Output the [X, Y] coordinate of the center of the cell containing the given text.  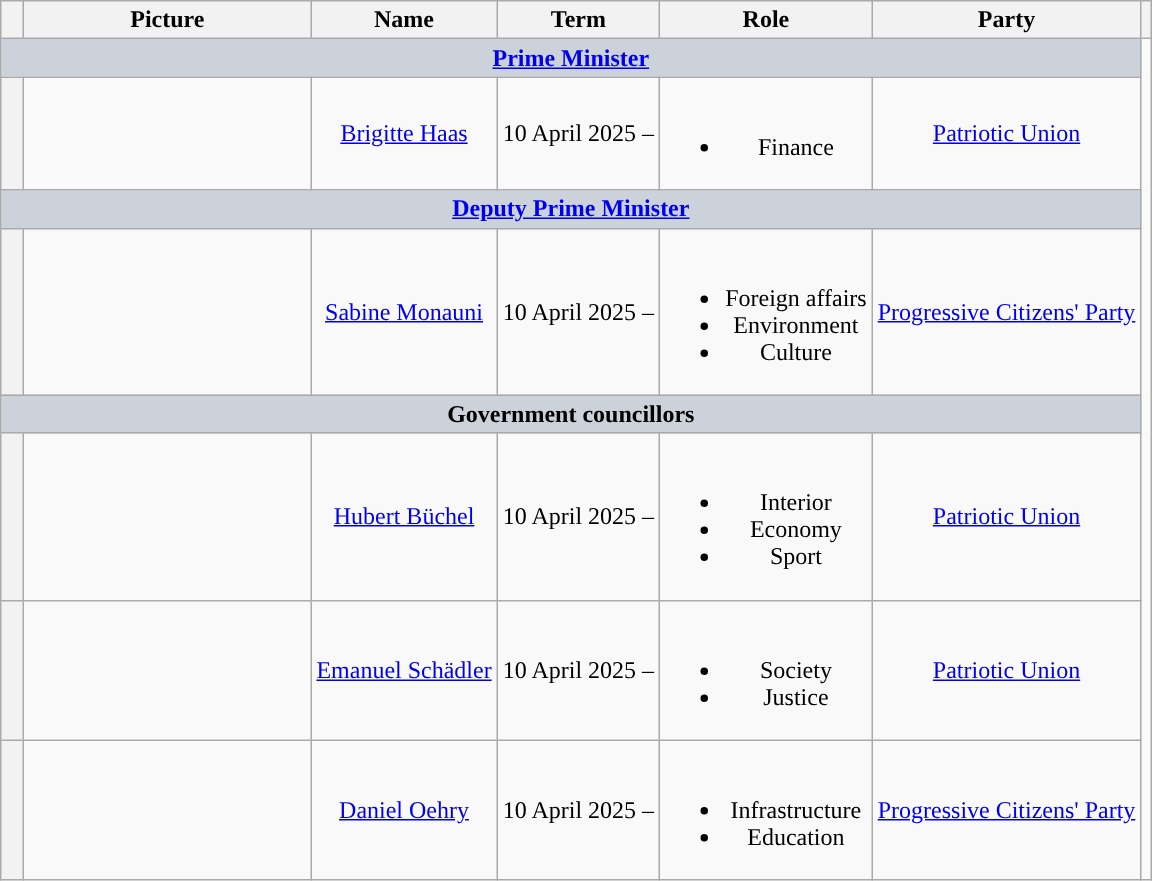
SocietyJustice [766, 670]
Party [1006, 20]
Foreign affairsEnvironmentCulture [766, 312]
Picture [168, 20]
Brigitte Haas [404, 134]
Name [404, 20]
Term [578, 20]
InteriorEconomySport [766, 516]
Emanuel Schädler [404, 670]
Sabine Monauni [404, 312]
Daniel Oehry [404, 810]
Prime Minister [571, 58]
Role [766, 20]
InfrastructureEducation [766, 810]
Finance [766, 134]
Government councillors [571, 414]
Hubert Büchel [404, 516]
Deputy Prime Minister [571, 209]
